Provide the [X, Y] coordinate of the cell's center where the given text is located.  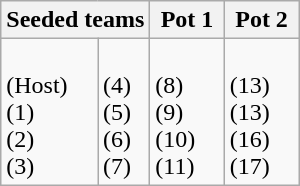
(4) (5) (6) (7) [124, 112]
Pot 2 [262, 20]
Seeded teams [76, 20]
(8) (9) (10) (11) [188, 112]
Pot 1 [188, 20]
(Host) (1) (2) (3) [50, 112]
(13) (13) (16) (17) [262, 112]
